Detect which cell encompasses the target text, then output its (x, y) center coordinate. 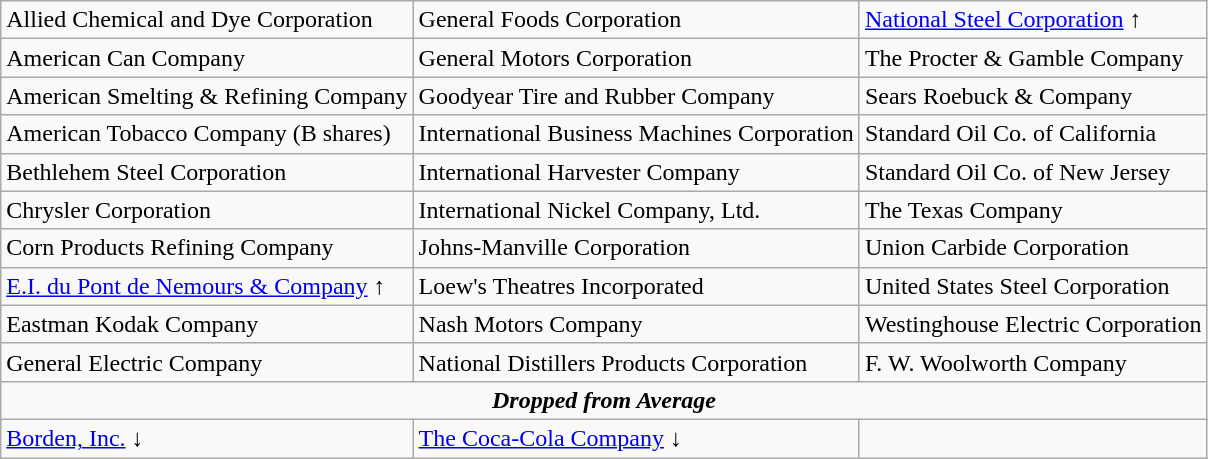
Johns-Manville Corporation (636, 248)
Sears Roebuck & Company (1033, 96)
F. W. Woolworth Company (1033, 362)
Dropped from Average (604, 400)
International Nickel Company, Ltd. (636, 210)
Corn Products Refining Company (207, 248)
Allied Chemical and Dye Corporation (207, 20)
Borden, Inc. ↓ (207, 438)
Bethlehem Steel Corporation (207, 172)
Union Carbide Corporation (1033, 248)
Standard Oil Co. of California (1033, 134)
United States Steel Corporation (1033, 286)
Loew's Theatres Incorporated (636, 286)
Standard Oil Co. of New Jersey (1033, 172)
The Texas Company (1033, 210)
American Smelting & Refining Company (207, 96)
American Can Company (207, 58)
Westinghouse Electric Corporation (1033, 324)
National Distillers Products Corporation (636, 362)
General Electric Company (207, 362)
Nash Motors Company (636, 324)
The Coca-Cola Company ↓ (636, 438)
American Tobacco Company (B shares) (207, 134)
E.I. du Pont de Nemours & Company ↑ (207, 286)
Eastman Kodak Company (207, 324)
Goodyear Tire and Rubber Company (636, 96)
International Harvester Company (636, 172)
International Business Machines Corporation (636, 134)
General Foods Corporation (636, 20)
General Motors Corporation (636, 58)
National Steel Corporation ↑ (1033, 20)
The Procter & Gamble Company (1033, 58)
Chrysler Corporation (207, 210)
